Find where the given text appears and provide that cell's center as (x, y) coordinate. 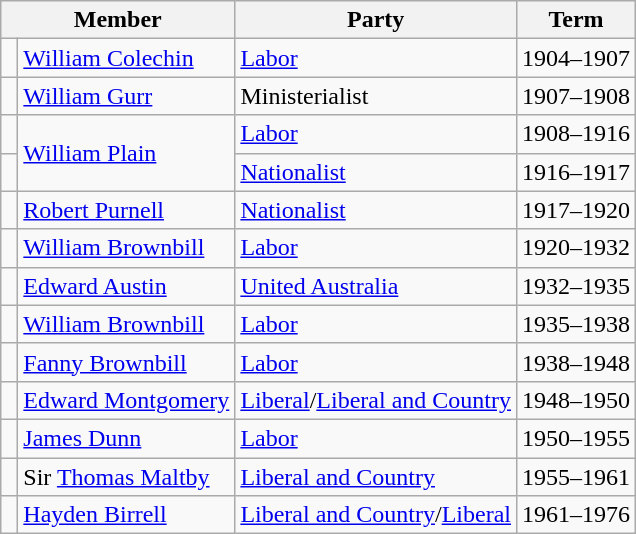
Sir Thomas Maltby (126, 477)
1935–1938 (576, 324)
William Colechin (126, 58)
Liberal and Country/Liberal (376, 515)
1955–1961 (576, 477)
1904–1907 (576, 58)
William Gurr (126, 96)
Member (118, 20)
Robert Purnell (126, 210)
Term (576, 20)
James Dunn (126, 438)
1932–1935 (576, 286)
Party (376, 20)
Edward Montgomery (126, 400)
United Australia (376, 286)
1916–1917 (576, 172)
William Plain (126, 153)
1948–1950 (576, 400)
1920–1932 (576, 248)
Liberal and Country (376, 477)
Edward Austin (126, 286)
1950–1955 (576, 438)
Fanny Brownbill (126, 362)
1938–1948 (576, 362)
1908–1916 (576, 134)
Ministerialist (376, 96)
1961–1976 (576, 515)
Hayden Birrell (126, 515)
1907–1908 (576, 96)
Liberal/Liberal and Country (376, 400)
1917–1920 (576, 210)
